Detect which cell encompasses the target text, then output its (X, Y) center coordinate. 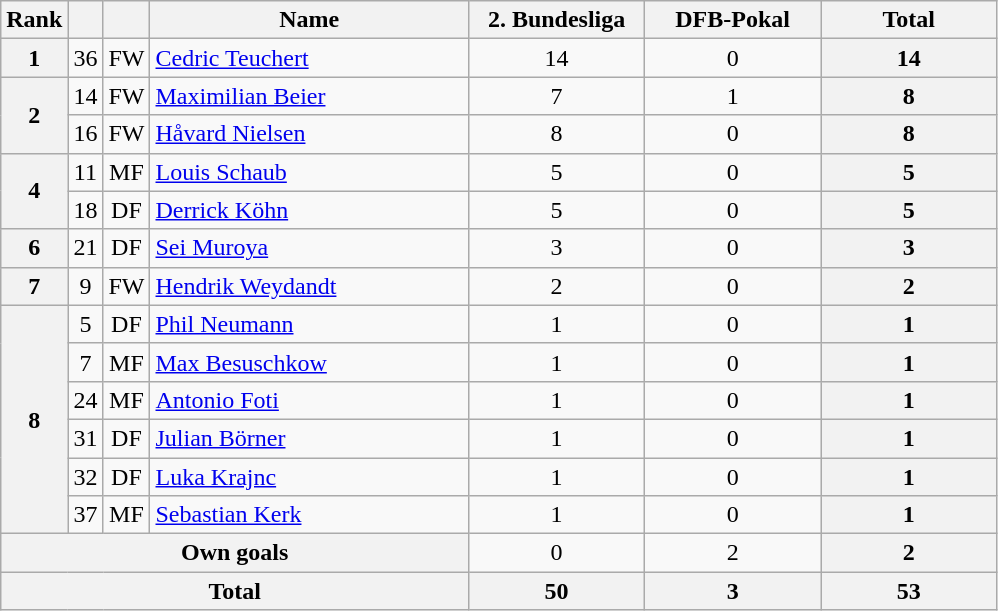
9 (86, 286)
Max Besuschkow (310, 362)
11 (86, 172)
Own goals (235, 553)
6 (34, 248)
50 (557, 591)
16 (86, 134)
Antonio Foti (310, 400)
Håvard Nielsen (310, 134)
Julian Börner (310, 438)
37 (86, 515)
Name (310, 20)
21 (86, 248)
Cedric Teuchert (310, 58)
2. Bundesliga (557, 20)
DFB-Pokal (733, 20)
Phil Neumann (310, 324)
Sei Muroya (310, 248)
Luka Krajnc (310, 477)
32 (86, 477)
Sebastian Kerk (310, 515)
53 (909, 591)
Maximilian Beier (310, 96)
Derrick Köhn (310, 210)
31 (86, 438)
24 (86, 400)
36 (86, 58)
Louis Schaub (310, 172)
Rank (34, 20)
18 (86, 210)
4 (34, 191)
Hendrik Weydandt (310, 286)
